Return [x, y] of the center of cell containing provided text 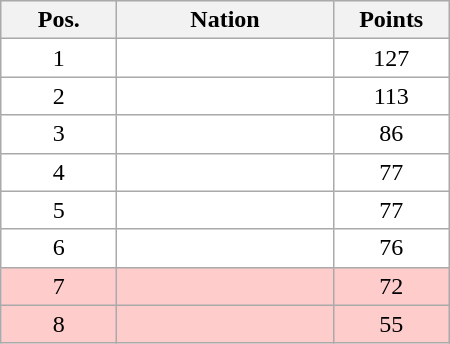
55 [391, 324]
5 [59, 210]
2 [59, 96]
8 [59, 324]
113 [391, 96]
6 [59, 248]
72 [391, 286]
1 [59, 58]
127 [391, 58]
Pos. [59, 20]
Points [391, 20]
3 [59, 134]
7 [59, 286]
Nation [225, 20]
86 [391, 134]
4 [59, 172]
76 [391, 248]
